For the text-containing cell, return its midpoint in [X, Y] coordinate format. 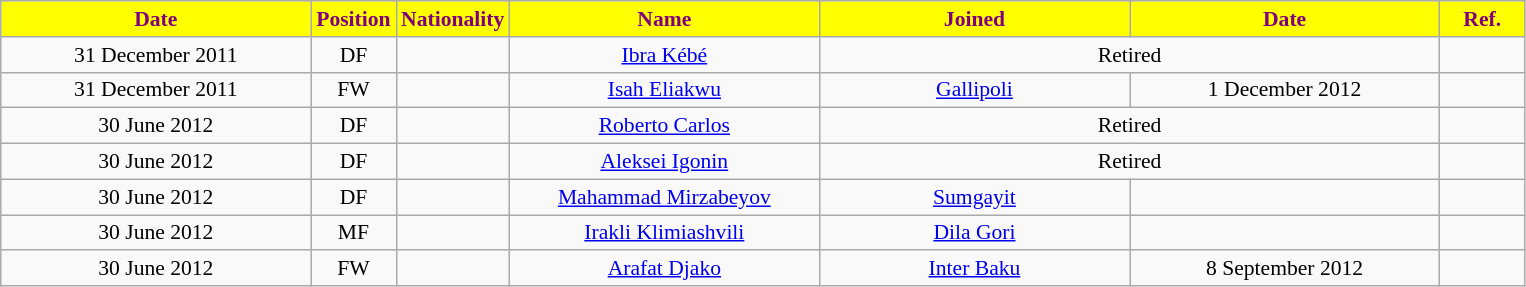
Inter Baku [974, 269]
Gallipoli [974, 90]
Dila Gori [974, 233]
Roberto Carlos [664, 126]
Joined [974, 19]
Ibra Kébé [664, 55]
Isah Eliakwu [664, 90]
8 September 2012 [1285, 269]
Position [354, 19]
Arafat Djako [664, 269]
Irakli Klimiashvili [664, 233]
1 December 2012 [1285, 90]
Sumgayit [974, 197]
Nationality [452, 19]
Mahammad Mirzabeyov [664, 197]
Name [664, 19]
Aleksei Igonin [664, 162]
MF [354, 233]
Ref. [1482, 19]
